Output the (x, y) coordinate of the center of the cell containing the given text.  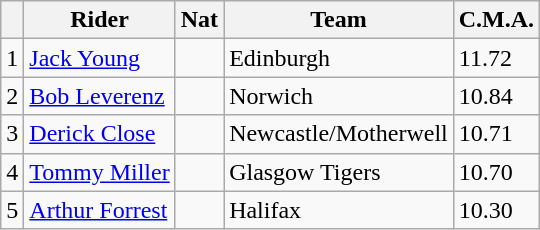
11.72 (496, 58)
Team (339, 20)
Arthur Forrest (100, 210)
C.M.A. (496, 20)
5 (12, 210)
Rider (100, 20)
Derick Close (100, 134)
1 (12, 58)
Tommy Miller (100, 172)
10.70 (496, 172)
Jack Young (100, 58)
Bob Leverenz (100, 96)
4 (12, 172)
10.71 (496, 134)
10.30 (496, 210)
Halifax (339, 210)
Glasgow Tigers (339, 172)
Edinburgh (339, 58)
Norwich (339, 96)
2 (12, 96)
10.84 (496, 96)
3 (12, 134)
Nat (199, 20)
Newcastle/Motherwell (339, 134)
